Search for the cell housing the specified text and yield its [X, Y] center coordinate. 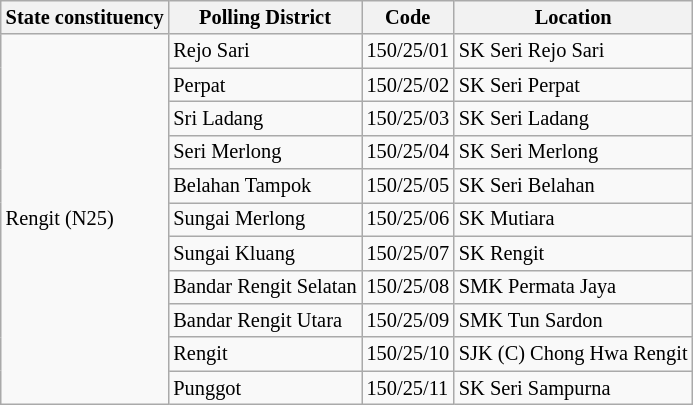
Belahan Tampok [264, 186]
Perpat [264, 85]
SK Seri Merlong [573, 152]
150/25/11 [408, 388]
SK Seri Ladang [573, 118]
Bandar Rengit Selatan [264, 287]
150/25/07 [408, 253]
State constituency [85, 17]
Location [573, 17]
150/25/02 [408, 85]
150/25/03 [408, 118]
SJK (C) Chong Hwa Rengit [573, 354]
Bandar Rengit Utara [264, 320]
SK Mutiara [573, 219]
Seri Merlong [264, 152]
Rejo Sari [264, 51]
SK Seri Perpat [573, 85]
SK Seri Belahan [573, 186]
Sungai Kluang [264, 253]
150/25/06 [408, 219]
Punggot [264, 388]
SMK Permata Jaya [573, 287]
Rengit (N25) [85, 219]
Rengit [264, 354]
Code [408, 17]
150/25/01 [408, 51]
Sungai Merlong [264, 219]
Sri Ladang [264, 118]
150/25/04 [408, 152]
150/25/10 [408, 354]
SK Seri Rejo Sari [573, 51]
SMK Tun Sardon [573, 320]
150/25/05 [408, 186]
SK Rengit [573, 253]
150/25/09 [408, 320]
SK Seri Sampurna [573, 388]
150/25/08 [408, 287]
Polling District [264, 17]
